Return (x, y) of the center of cell containing provided text 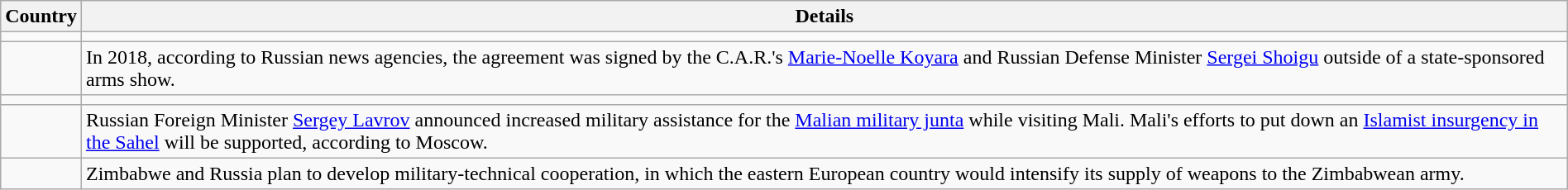
Country (41, 17)
Details (824, 17)
